Detect which cell encompasses the target text, then output its (x, y) center coordinate. 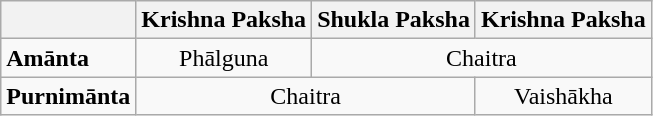
Amānta (68, 58)
Shukla Paksha (394, 20)
Vaishākha (563, 96)
Purnimānta (68, 96)
Phālguna (224, 58)
